Detect which cell encompasses the target text, then output its (x, y) center coordinate. 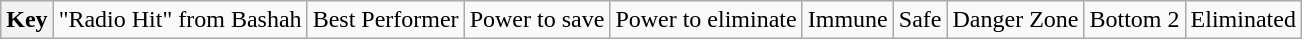
Key (27, 20)
Immune (848, 20)
Power to save (537, 20)
Power to eliminate (706, 20)
Danger Zone (1016, 20)
Bottom 2 (1134, 20)
"Radio Hit" from Bashah (180, 20)
Safe (920, 20)
Best Performer (386, 20)
Eliminated (1243, 20)
